Search for the cell housing the specified text and yield its [X, Y] center coordinate. 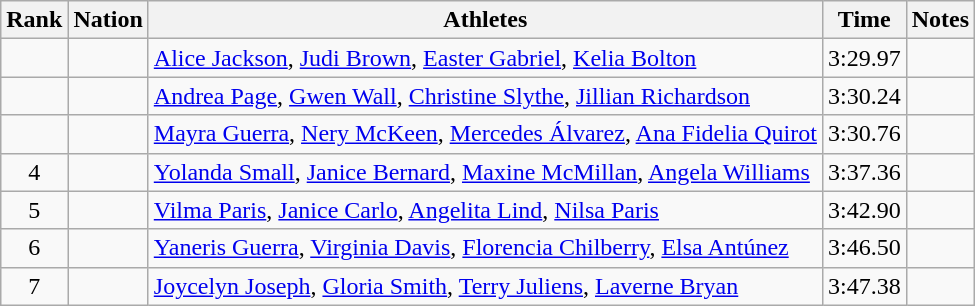
Mayra Guerra, Nery McKeen, Mercedes Álvarez, Ana Fidelia Quirot [485, 134]
Rank [34, 20]
Yolanda Small, Janice Bernard, Maxine McMillan, Angela Williams [485, 172]
6 [34, 248]
5 [34, 210]
Time [864, 20]
3:47.38 [864, 286]
Nation [108, 20]
Andrea Page, Gwen Wall, Christine Slythe, Jillian Richardson [485, 96]
Yaneris Guerra, Virginia Davis, Florencia Chilberry, Elsa Antúnez [485, 248]
4 [34, 172]
3:37.36 [864, 172]
Joycelyn Joseph, Gloria Smith, Terry Juliens, Laverne Bryan [485, 286]
7 [34, 286]
Vilma Paris, Janice Carlo, Angelita Lind, Nilsa Paris [485, 210]
Athletes [485, 20]
3:30.24 [864, 96]
Notes [940, 20]
Alice Jackson, Judi Brown, Easter Gabriel, Kelia Bolton [485, 58]
3:46.50 [864, 248]
3:42.90 [864, 210]
3:30.76 [864, 134]
3:29.97 [864, 58]
